Locate the cell with the specified text and output its (X, Y) center coordinate. 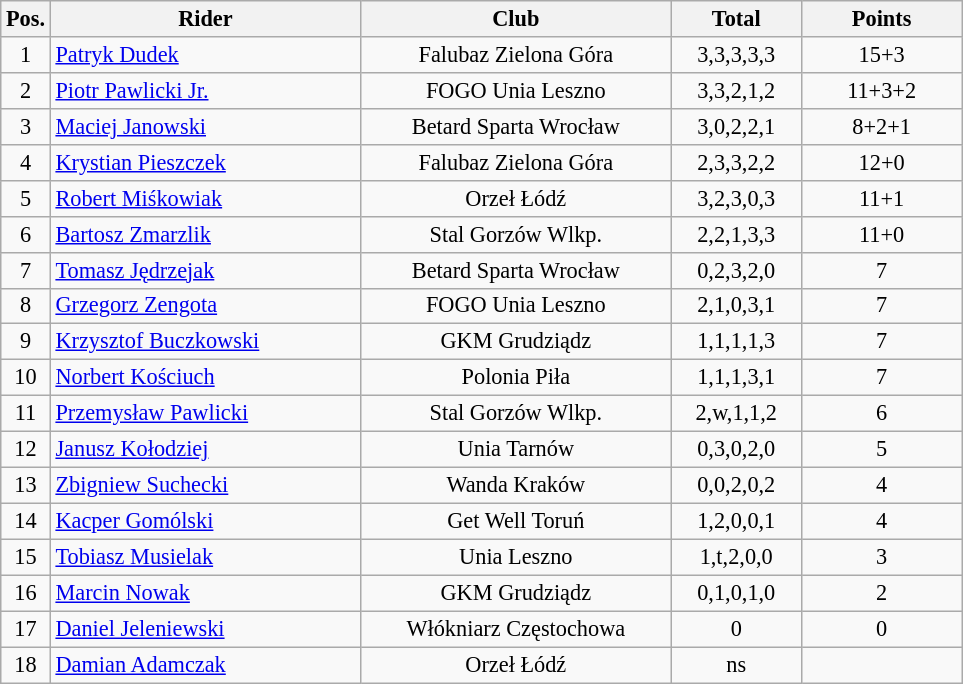
12 (26, 450)
3,3,2,1,2 (736, 90)
12+0 (881, 162)
3,2,3,0,3 (736, 198)
2,2,1,3,3 (736, 234)
2,1,0,3,1 (736, 306)
Kacper Gomólski (205, 521)
8+2+1 (881, 126)
0,3,0,2,0 (736, 450)
Janusz Kołodziej (205, 450)
1,2,0,0,1 (736, 521)
ns (736, 665)
Robert Miśkowiak (205, 198)
1,1,1,1,3 (736, 342)
Wanda Kraków (516, 485)
16 (26, 593)
1 (26, 55)
0,0,2,0,2 (736, 485)
1,1,1,3,1 (736, 378)
3,0,2,2,1 (736, 126)
10 (26, 378)
9 (26, 342)
Włókniarz Częstochowa (516, 629)
Marcin Nowak (205, 593)
15 (26, 557)
Bartosz Zmarzlik (205, 234)
Pos. (26, 19)
Points (881, 19)
15+3 (881, 55)
11 (26, 414)
Total (736, 19)
Krystian Pieszczek (205, 162)
Patryk Dudek (205, 55)
0,1,0,1,0 (736, 593)
Grzegorz Zengota (205, 306)
Daniel Jeleniewski (205, 629)
Unia Leszno (516, 557)
17 (26, 629)
2,w,1,1,2 (736, 414)
Maciej Janowski (205, 126)
Tomasz Jędrzejak (205, 270)
Get Well Toruń (516, 521)
8 (26, 306)
Piotr Pawlicki Jr. (205, 90)
0,2,3,2,0 (736, 270)
Damian Adamczak (205, 665)
Norbert Kościuch (205, 378)
3,3,3,3,3 (736, 55)
Przemysław Pawlicki (205, 414)
18 (26, 665)
11+0 (881, 234)
14 (26, 521)
2,3,3,2,2 (736, 162)
Rider (205, 19)
Club (516, 19)
Zbigniew Suchecki (205, 485)
11+3+2 (881, 90)
13 (26, 485)
1,t,2,0,0 (736, 557)
11+1 (881, 198)
Unia Tarnów (516, 450)
Krzysztof Buczkowski (205, 342)
Polonia Piła (516, 378)
Tobiasz Musielak (205, 557)
